Provide the [X, Y] coordinate of the cell's center where the given text is located.  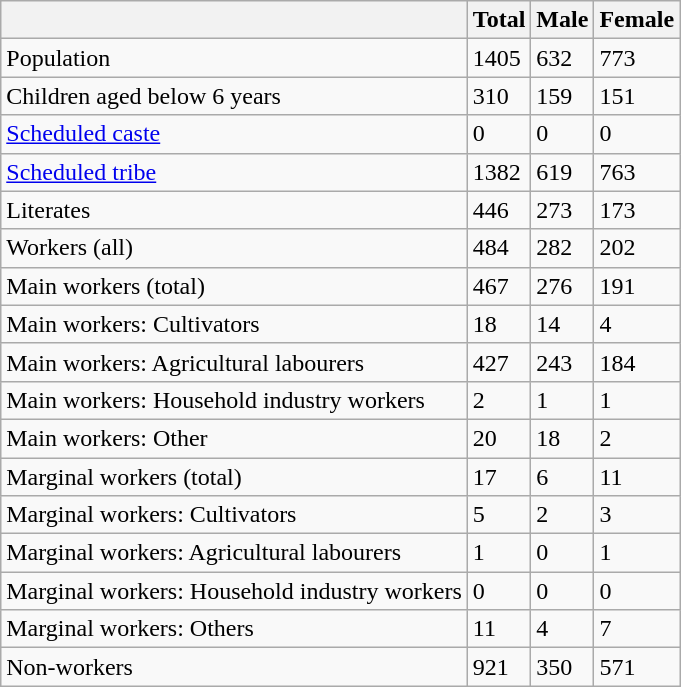
Male [562, 20]
173 [637, 210]
191 [637, 286]
7 [637, 629]
Scheduled caste [234, 134]
773 [637, 58]
Total [499, 20]
20 [499, 438]
484 [499, 248]
350 [562, 667]
276 [562, 286]
Female [637, 20]
Workers (all) [234, 248]
202 [637, 248]
427 [499, 362]
Marginal workers (total) [234, 477]
763 [637, 172]
571 [637, 667]
1405 [499, 58]
1382 [499, 172]
273 [562, 210]
14 [562, 324]
282 [562, 248]
17 [499, 477]
3 [637, 515]
446 [499, 210]
632 [562, 58]
Marginal workers: Cultivators [234, 515]
921 [499, 667]
5 [499, 515]
Non-workers [234, 667]
243 [562, 362]
Main workers: Household industry workers [234, 400]
310 [499, 96]
184 [637, 362]
Population [234, 58]
Children aged below 6 years [234, 96]
Literates [234, 210]
Main workers (total) [234, 286]
Marginal workers: Household industry workers [234, 591]
6 [562, 477]
Main workers: Cultivators [234, 324]
159 [562, 96]
Main workers: Other [234, 438]
Scheduled tribe [234, 172]
619 [562, 172]
151 [637, 96]
Main workers: Agricultural labourers [234, 362]
Marginal workers: Others [234, 629]
Marginal workers: Agricultural labourers [234, 553]
467 [499, 286]
